Determine the (x, y) coordinate at the center of the cell enclosing the given text.  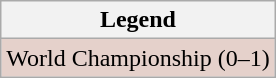
Legend (138, 20)
World Championship (0–1) (138, 58)
